Locate the cell with the specified text and output its [X, Y] center coordinate. 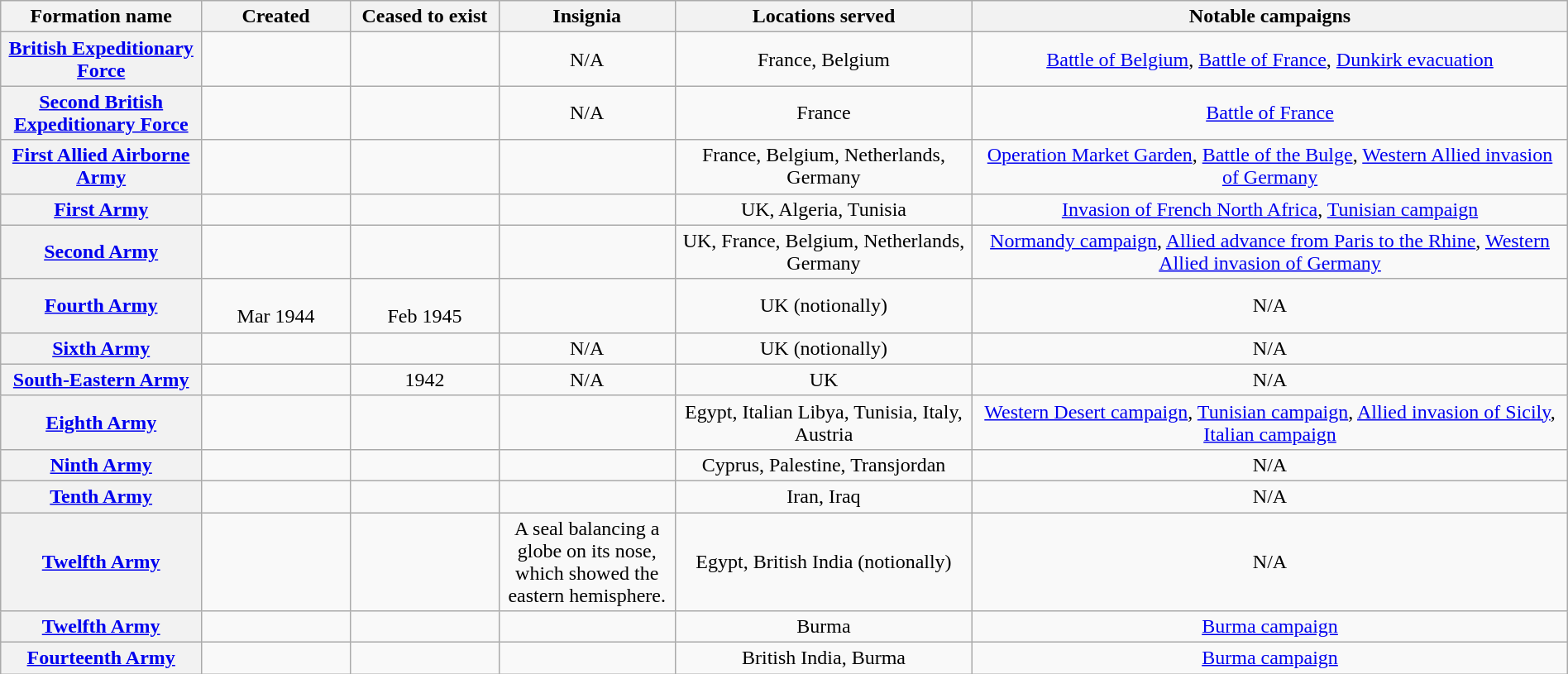
Cyprus, Palestine, Transjordan [824, 465]
UK, France, Belgium, Netherlands, Germany [824, 251]
Fourth Army [101, 306]
Fourteenth Army [101, 658]
Battle of Belgium, Battle of France, Dunkirk evacuation [1270, 60]
Mar 1944 [276, 306]
Second British Expeditionary Force [101, 112]
Egypt, Italian Libya, Tunisia, Italy, Austria [824, 422]
First Army [101, 209]
Iran, Iraq [824, 496]
Battle of France [1270, 112]
France [824, 112]
France, Belgium, Netherlands, Germany [824, 167]
Ninth Army [101, 465]
Second Army [101, 251]
Sixth Army [101, 348]
British India, Burma [824, 658]
Burma [824, 627]
British Expeditionary Force [101, 60]
Eighth Army [101, 422]
Locations served [824, 17]
South-Eastern Army [101, 380]
Invasion of French North Africa, Tunisian campaign [1270, 209]
A seal balancing a globe on its nose, which showed the eastern hemisphere. [587, 562]
Normandy campaign, Allied advance from Paris to the Rhine, Western Allied invasion of Germany [1270, 251]
Created [276, 17]
First Allied Airborne Army [101, 167]
Tenth Army [101, 496]
Ceased to exist [424, 17]
UK, Algeria, Tunisia [824, 209]
Notable campaigns [1270, 17]
Feb 1945 [424, 306]
Egypt, British India (notionally) [824, 562]
Insignia [587, 17]
Operation Market Garden, Battle of the Bulge, Western Allied invasion of Germany [1270, 167]
France, Belgium [824, 60]
Western Desert campaign, Tunisian campaign, Allied invasion of Sicily, Italian campaign [1270, 422]
Formation name [101, 17]
1942 [424, 380]
UK [824, 380]
